Identify which cell holds the provided text, then report its [x, y] central coordinate. 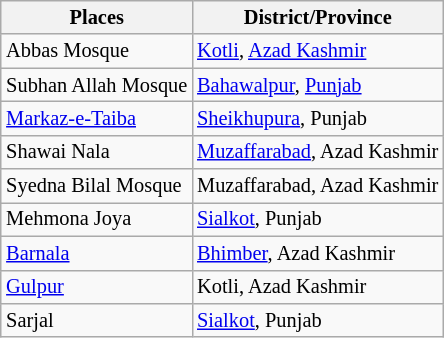
Places [96, 18]
Subhan Allah Mosque [96, 85]
Gulpur [96, 287]
Shawai Nala [96, 152]
Markaz-e-Taiba [96, 119]
Sheikhupura, Punjab [318, 119]
Mehmona Joya [96, 220]
Bhimber, Azad Kashmir [318, 253]
Barnala [96, 253]
Sarjal [96, 321]
District/Province [318, 18]
Abbas Mosque [96, 51]
Bahawalpur, Punjab [318, 85]
Syedna Bilal Mosque [96, 186]
